Provide the [X, Y] coordinate of the cell's center where the given text is located.  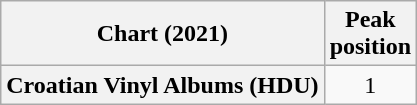
1 [370, 85]
Croatian Vinyl Albums (HDU) [162, 85]
Peakposition [370, 34]
Chart (2021) [162, 34]
